From the cell containing the given text, extract its center point as (x, y) coordinate. 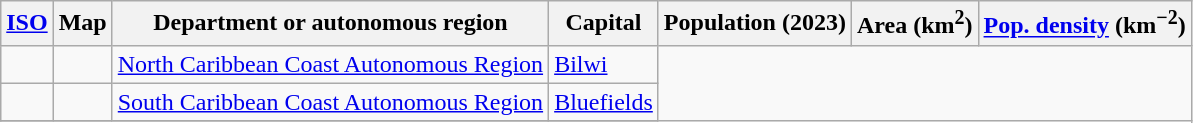
ISO (27, 24)
Bluefields (604, 102)
Area (km2) (914, 24)
South Caribbean Coast Autonomous Region (330, 102)
Capital (604, 24)
Department or autonomous region (330, 24)
Bilwi (604, 64)
Pop. density (km−2) (1084, 24)
North Caribbean Coast Autonomous Region (330, 64)
Population (2023) (754, 24)
Map (82, 24)
